Capture the cell that displays the provided text and extract its (X, Y) central coordinate. 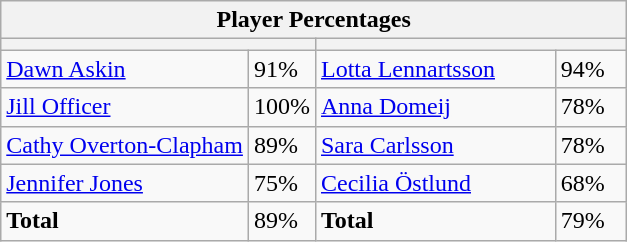
Cecilia Östlund (435, 183)
91% (282, 69)
Dawn Askin (125, 69)
Cathy Overton-Clapham (125, 145)
Anna Domeij (435, 107)
Sara Carlsson (435, 145)
Jill Officer (125, 107)
94% (590, 69)
79% (590, 221)
Jennifer Jones (125, 183)
75% (282, 183)
100% (282, 107)
Player Percentages (314, 20)
Lotta Lennartsson (435, 69)
68% (590, 183)
